Provide the (X, Y) coordinate of the cell's center where the given text is located.  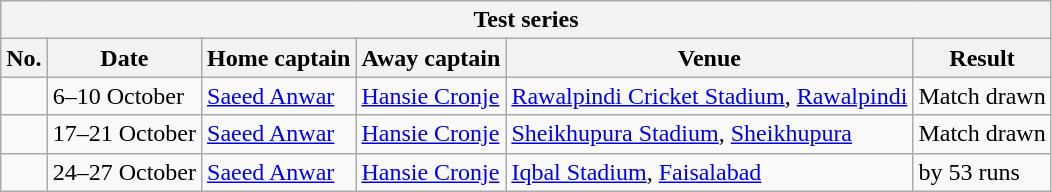
17–21 October (124, 134)
Away captain (431, 58)
Result (982, 58)
Sheikhupura Stadium, Sheikhupura (710, 134)
Iqbal Stadium, Faisalabad (710, 172)
by 53 runs (982, 172)
Venue (710, 58)
6–10 October (124, 96)
Test series (526, 20)
No. (24, 58)
Rawalpindi Cricket Stadium, Rawalpindi (710, 96)
24–27 October (124, 172)
Home captain (279, 58)
Date (124, 58)
